Locate the cell with the specified text and output its (X, Y) center coordinate. 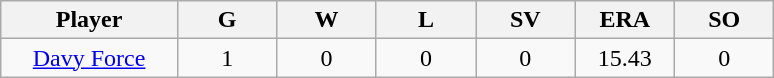
G (226, 20)
1 (226, 58)
Davy Force (90, 58)
Player (90, 20)
W (326, 20)
SO (724, 20)
ERA (624, 20)
15.43 (624, 58)
SV (526, 20)
L (426, 20)
